Detect which cell encompasses the target text, then output its (x, y) center coordinate. 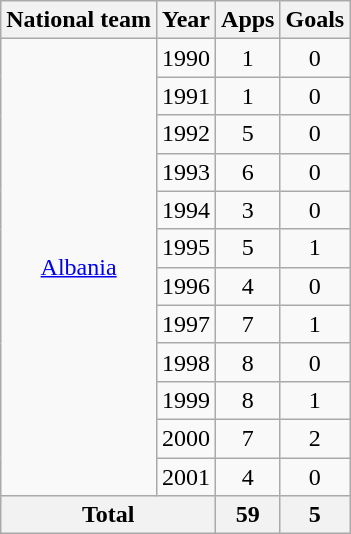
6 (248, 172)
59 (248, 515)
2001 (186, 477)
2 (315, 438)
1992 (186, 134)
1998 (186, 362)
Apps (248, 20)
Goals (315, 20)
1997 (186, 324)
1999 (186, 400)
Year (186, 20)
3 (248, 210)
1993 (186, 172)
2000 (186, 438)
1995 (186, 248)
1990 (186, 58)
1994 (186, 210)
1996 (186, 286)
Albania (79, 268)
Total (108, 515)
National team (79, 20)
1991 (186, 96)
